Detect which cell encompasses the target text, then output its [x, y] center coordinate. 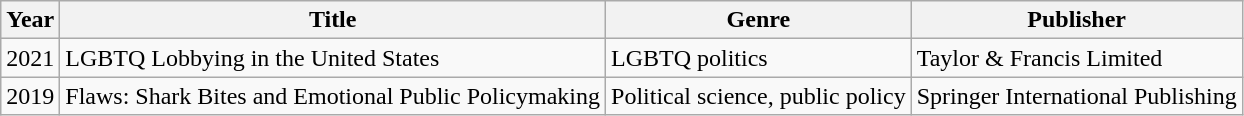
Year [30, 20]
Political science, public policy [759, 96]
Genre [759, 20]
Flaws: Shark Bites and Emotional Public Policymaking [333, 96]
Publisher [1076, 20]
2021 [30, 58]
Springer International Publishing [1076, 96]
LGBTQ politics [759, 58]
2019 [30, 96]
Title [333, 20]
Taylor & Francis Limited [1076, 58]
LGBTQ Lobbying in the United States [333, 58]
